Scan for the cell matching the given text and deliver its (x, y) coordinate at center. 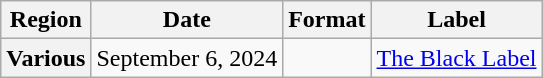
Label (456, 20)
Date (187, 20)
September 6, 2024 (187, 58)
Region (46, 20)
The Black Label (456, 58)
Format (327, 20)
Various (46, 58)
